Detect which cell encompasses the target text, then output its [x, y] center coordinate. 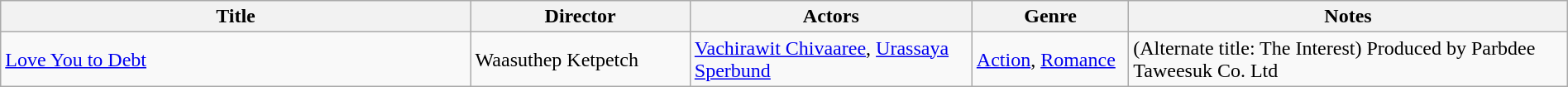
Genre [1050, 17]
Actors [830, 17]
Director [581, 17]
Love You to Debt [236, 60]
Notes [1348, 17]
Vachirawit Chivaaree, Urassaya Sperbund [830, 60]
Title [236, 17]
Action, Romance [1050, 60]
Waasuthep Ketpetch [581, 60]
(Alternate title: The Interest) Produced by Parbdee Taweesuk Co. Ltd [1348, 60]
